Extract the (X, Y) coordinate from the center of the cell holding the provided text.  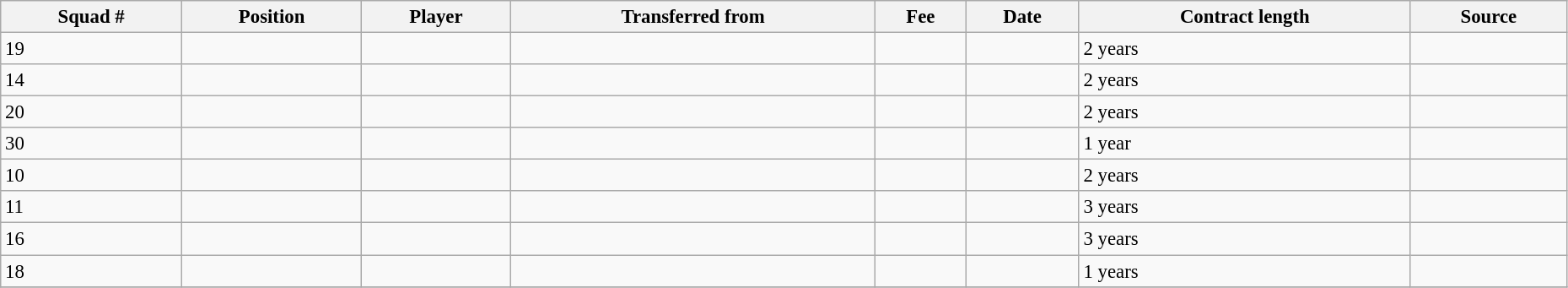
Date (1022, 17)
18 (91, 271)
14 (91, 80)
16 (91, 239)
Transferred from (692, 17)
1 years (1245, 271)
Source (1488, 17)
Squad # (91, 17)
Contract length (1245, 17)
Fee (921, 17)
10 (91, 176)
Position (272, 17)
1 year (1245, 144)
Player (437, 17)
19 (91, 49)
20 (91, 112)
30 (91, 144)
11 (91, 207)
